Extract the (X, Y) coordinate from the center of the cell holding the provided text.  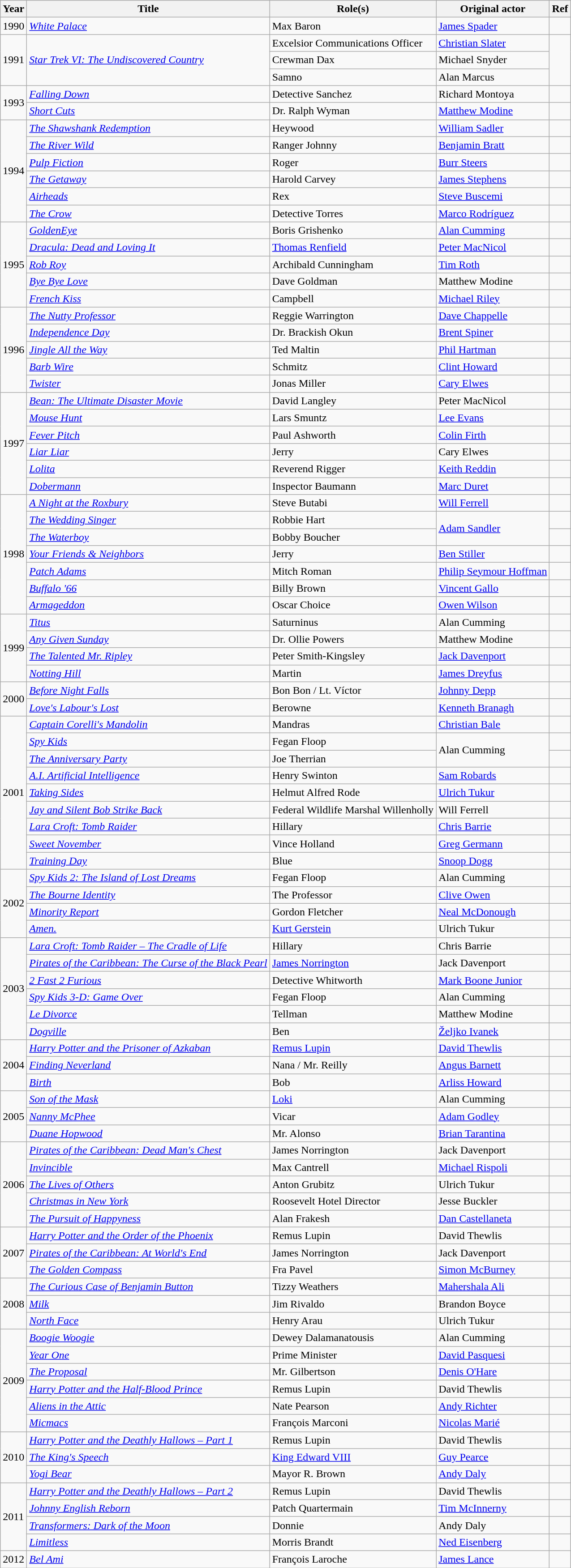
François Laroche (353, 1559)
Reggie Warrington (353, 316)
The Pursuit of Happyness (148, 1218)
Nicolas Marié (493, 1423)
Greg Germann (493, 844)
Donnie (353, 1525)
Snoop Dogg (493, 861)
Harry Potter and the Prisoner of Azkaban (148, 1048)
Spy Kids 2: The Island of Lost Dreams (148, 878)
2012 (13, 1559)
Patch Adams (148, 571)
Notting Hill (148, 673)
Johnny Depp (493, 690)
2001 (13, 792)
Pirates of the Caribbean: Dead Man's Chest (148, 1150)
Richard Montoya (493, 94)
Clint Howard (493, 367)
François Marconi (353, 1423)
Lolita (148, 469)
1990 (13, 26)
The River Wild (148, 145)
Steve Butabi (353, 503)
Boris Grishenko (353, 231)
Harry Potter and the Half-Blood Prince (148, 1389)
The Anniversary Party (148, 759)
Year One (148, 1355)
Sweet November (148, 844)
Bobby Boucher (353, 537)
Saturninus (353, 622)
Aliens in the Attic (148, 1406)
Neal McDonough (493, 912)
Vince Holland (353, 844)
Ben (353, 1031)
The Curious Case of Benjamin Button (148, 1286)
Billy Brown (353, 588)
Liar Liar (148, 452)
Mr. Gilbertson (353, 1372)
Detective Whitworth (353, 980)
Original actor (493, 9)
1994 (13, 171)
Mr. Alonso (353, 1133)
Campbell (353, 299)
Henry Swinton (353, 776)
GoldenEye (148, 231)
2007 (13, 1252)
Tellman (353, 1014)
2003 (13, 988)
French Kiss (148, 299)
The Proposal (148, 1372)
Helmut Alfred Rode (353, 793)
Yogi Bear (148, 1474)
2010 (13, 1457)
Minority Report (148, 912)
Mayor R. Brown (353, 1474)
Dan Castellaneta (493, 1218)
Short Cuts (148, 111)
1999 (13, 648)
James Dreyfus (493, 673)
1996 (13, 350)
Burr Steers (493, 162)
Johnny English Reborn (148, 1508)
Vicar (353, 1116)
Micmacs (148, 1423)
Jay and Silent Bob Strike Back (148, 810)
Titus (148, 622)
Mahershala Ali (493, 1286)
Guy Pearce (493, 1457)
Joe Therrian (353, 759)
Clive Owen (493, 895)
Samno (353, 77)
Colin Firth (493, 435)
Arliss Howard (493, 1082)
David Langley (353, 401)
The Golden Compass (148, 1269)
Milk (148, 1304)
Lara Croft: Tomb Raider (148, 827)
1998 (13, 554)
Tizzy Weathers (353, 1286)
Kenneth Branagh (493, 707)
2002 (13, 903)
Morris Brandt (353, 1542)
Berowne (353, 707)
Dave Goldman (353, 282)
The Nutty Professor (148, 316)
Jim Rivaldo (353, 1304)
Prime Minister (353, 1355)
Christian Slater (493, 43)
Blue (353, 861)
Kurt Gerstein (353, 929)
2011 (13, 1517)
Nana / Mr. Reilly (353, 1065)
Lara Croft: Tomb Raider – The Cradle of Life (148, 946)
Paul Ashworth (353, 435)
Federal Wildlife Marshal Willenholly (353, 810)
The Talented Mr. Ripley (148, 656)
Alan Frakesh (353, 1218)
Harry Potter and the Deathly Hallows – Part 1 (148, 1440)
2005 (13, 1116)
Pulp Fiction (148, 162)
Spy Kids (148, 741)
Mandras (353, 724)
Rex (353, 196)
Pirates of the Caribbean: The Curse of the Black Pearl (148, 963)
Invincible (148, 1167)
Tim Roth (493, 265)
Nate Pearson (353, 1406)
Barb Wire (148, 367)
Dobermann (148, 486)
Harry Potter and the Order of the Phoenix (148, 1235)
Peter Smith-Kingsley (353, 656)
Pirates of the Caribbean: At World's End (148, 1252)
Christmas in New York (148, 1201)
Crewman Dax (353, 60)
Bel Ami (148, 1559)
Transformers: Dark of the Moon (148, 1525)
James Stephens (493, 179)
1997 (13, 443)
Armageddon (148, 605)
Fever Pitch (148, 435)
Owen Wilson (493, 605)
Boogie Woogie (148, 1338)
Dr. Ollie Powers (353, 639)
Detective Torres (353, 214)
Keith Reddin (493, 469)
Henry Arau (353, 1321)
Love's Labour's Lost (148, 707)
White Palace (148, 26)
The Waterboy (148, 537)
Dracula: Dead and Loving It (148, 248)
Amen. (148, 929)
Loki (353, 1099)
Lars Smuntz (353, 418)
Duane Hopwood (148, 1133)
2000 (13, 699)
Heywood (353, 128)
The Professor (353, 895)
The Getaway (148, 179)
Ted Maltin (353, 350)
Andy Richter (493, 1406)
Angus Barnett (493, 1065)
Phil Hartman (493, 350)
Anton Grubitz (353, 1184)
James Lance (493, 1559)
Gordon Fletcher (353, 912)
Željko Ivanek (493, 1031)
Falling Down (148, 94)
Adam Godley (493, 1116)
Bon Bon / Lt. Víctor (353, 690)
Archibald Cunningham (353, 265)
Max Cantrell (353, 1167)
Vincent Gallo (493, 588)
Limitless (148, 1542)
Adam Sandler (493, 529)
Dr. Brackish Okun (353, 333)
The Wedding Singer (148, 520)
Christian Bale (493, 724)
Jingle All the Way (148, 350)
Birth (148, 1082)
Mitch Roman (353, 571)
Captain Corelli's Mandolin (148, 724)
Jonas Miller (353, 384)
Mouse Hunt (148, 418)
Bob (353, 1082)
Harold Carvey (353, 179)
Oscar Choice (353, 605)
Son of the Mask (148, 1099)
Detective Sanchez (353, 94)
Finding Neverland (148, 1065)
Ben Stiller (493, 554)
Dewey Dalamanatousis (353, 1338)
Your Friends & Neighbors (148, 554)
Buffalo '66 (148, 588)
2006 (13, 1184)
Roosevelt Hotel Director (353, 1201)
Martin (353, 673)
Marc Duret (493, 486)
North Face (148, 1321)
Airheads (148, 196)
Nanny McPhee (148, 1116)
David Pasquesi (493, 1355)
A Night at the Roxbury (148, 503)
Dave Chappelle (493, 316)
Fra Pavel (353, 1269)
Alan Marcus (493, 77)
Role(s) (353, 9)
Reverend Rigger (353, 469)
1993 (13, 103)
2008 (13, 1303)
2 Fast 2 Furious (148, 980)
Roger (353, 162)
Michael Snyder (493, 60)
Ref (560, 9)
Mark Boone Junior (493, 980)
Brandon Boyce (493, 1304)
Michael Riley (493, 299)
Inspector Baumann (353, 486)
Ranger Johnny (353, 145)
Any Given Sunday (148, 639)
The Crow (148, 214)
William Sadler (493, 128)
Sam Robards (493, 776)
Taking Sides (148, 793)
Tim McInnerny (493, 1508)
James Spader (493, 26)
Robbie Hart (353, 520)
Max Baron (353, 26)
Simon McBurney (493, 1269)
2004 (13, 1065)
Bean: The Ultimate Disaster Movie (148, 401)
Le Divorce (148, 1014)
Training Day (148, 861)
Michael Rispoli (493, 1167)
Denis O'Hare (493, 1372)
Brian Tarantina (493, 1133)
Patch Quartermain (353, 1508)
Thomas Renfield (353, 248)
Rob Roy (148, 265)
Dogville (148, 1031)
Year (13, 9)
Marco Rodríguez (493, 214)
Steve Buscemi (493, 196)
Before Night Falls (148, 690)
Benjamin Bratt (493, 145)
Bye Bye Love (148, 282)
The King's Speech (148, 1457)
Schmitz (353, 367)
Ned Eisenberg (493, 1542)
Lee Evans (493, 418)
Independence Day (148, 333)
The Shawshank Redemption (148, 128)
1995 (13, 265)
Brent Spiner (493, 333)
A.I. Artificial Intelligence (148, 776)
Philip Seymour Hoffman (493, 571)
The Bourne Identity (148, 895)
Jesse Buckler (493, 1201)
Twister (148, 384)
King Edward VIII (353, 1457)
Excelsior Communications Officer (353, 43)
Dr. Ralph Wyman (353, 111)
2009 (13, 1380)
Harry Potter and the Deathly Hallows – Part 2 (148, 1491)
Title (148, 9)
1991 (13, 60)
The Lives of Others (148, 1184)
Spy Kids 3-D: Game Over (148, 997)
Star Trek VI: The Undiscovered Country (148, 60)
